From the cell containing the given text, extract its center point as (x, y) coordinate. 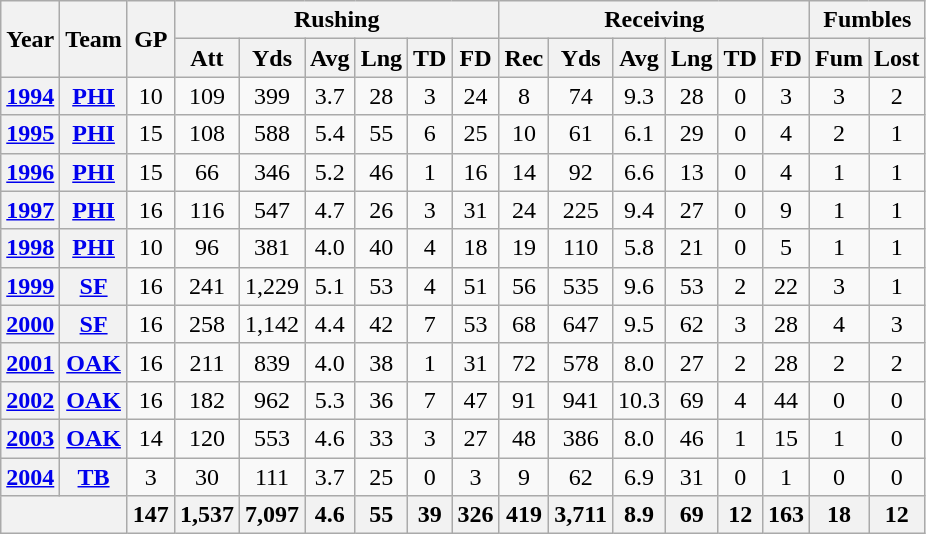
91 (524, 400)
Att (206, 58)
147 (150, 515)
Rushing (336, 20)
1997 (30, 210)
96 (206, 248)
48 (524, 438)
419 (524, 515)
42 (381, 324)
29 (692, 134)
3,711 (581, 515)
4.4 (330, 324)
941 (581, 400)
386 (581, 438)
Receiving (654, 20)
5.3 (330, 400)
6.1 (640, 134)
258 (206, 324)
647 (581, 324)
GP (150, 39)
9.5 (640, 324)
116 (206, 210)
839 (272, 362)
30 (206, 477)
1,229 (272, 286)
381 (272, 248)
2001 (30, 362)
588 (272, 134)
241 (206, 286)
120 (206, 438)
Rec (524, 58)
22 (786, 286)
66 (206, 172)
13 (692, 172)
163 (786, 515)
182 (206, 400)
Team (94, 39)
40 (381, 248)
9.6 (640, 286)
346 (272, 172)
225 (581, 210)
1999 (30, 286)
5.1 (330, 286)
4.7 (330, 210)
Year (30, 39)
5.4 (330, 134)
9.4 (640, 210)
72 (524, 362)
1,142 (272, 324)
8.9 (640, 515)
326 (476, 515)
6 (430, 134)
962 (272, 400)
56 (524, 286)
51 (476, 286)
1995 (30, 134)
33 (381, 438)
47 (476, 400)
5.8 (640, 248)
38 (381, 362)
211 (206, 362)
109 (206, 96)
Fum (838, 58)
553 (272, 438)
2000 (30, 324)
8 (524, 96)
21 (692, 248)
68 (524, 324)
19 (524, 248)
6.6 (640, 172)
1,537 (206, 515)
578 (581, 362)
Lost (897, 58)
5.2 (330, 172)
2004 (30, 477)
61 (581, 134)
39 (430, 515)
1998 (30, 248)
44 (786, 400)
92 (581, 172)
TB (94, 477)
108 (206, 134)
5 (786, 248)
1996 (30, 172)
26 (381, 210)
10.3 (640, 400)
74 (581, 96)
111 (272, 477)
Fumbles (866, 20)
7,097 (272, 515)
535 (581, 286)
6.9 (640, 477)
547 (272, 210)
110 (581, 248)
399 (272, 96)
2003 (30, 438)
36 (381, 400)
1994 (30, 96)
2002 (30, 400)
9.3 (640, 96)
